Return the (X, Y) coordinate for the center point of the cell that contains the specified text.  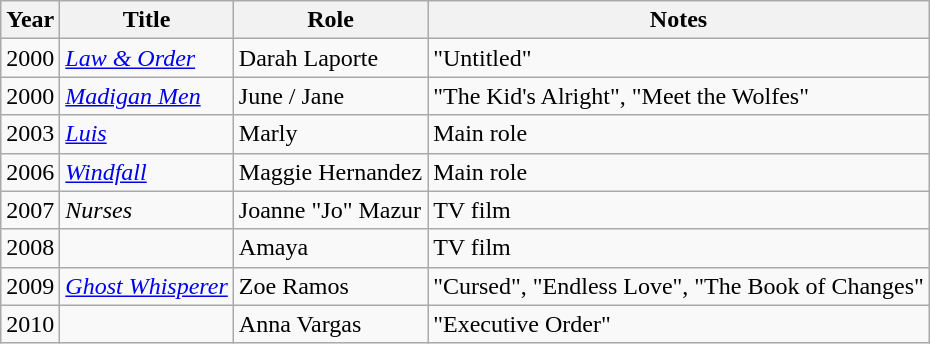
Ghost Whisperer (147, 286)
Zoe Ramos (330, 286)
"Executive Order" (679, 324)
"Cursed", "Endless Love", "The Book of Changes" (679, 286)
2010 (30, 324)
Darah Laporte (330, 58)
Notes (679, 20)
Role (330, 20)
2008 (30, 248)
2009 (30, 286)
Joanne "Jo" Mazur (330, 210)
2003 (30, 134)
Luis (147, 134)
Anna Vargas (330, 324)
Law & Order (147, 58)
Windfall (147, 172)
Nurses (147, 210)
Year (30, 20)
Marly (330, 134)
Madigan Men (147, 96)
Amaya (330, 248)
2006 (30, 172)
"Untitled" (679, 58)
June / Jane (330, 96)
"The Kid's Alright", "Meet the Wolfes" (679, 96)
Title (147, 20)
Maggie Hernandez (330, 172)
2007 (30, 210)
